Return the (x, y) coordinate for the center point of the cell that contains the specified text.  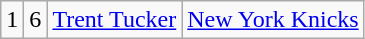
New York Knicks (273, 20)
1 (12, 20)
6 (36, 20)
Trent Tucker (114, 20)
